Determine the (x, y) coordinate at the center of the cell enclosing the given text.  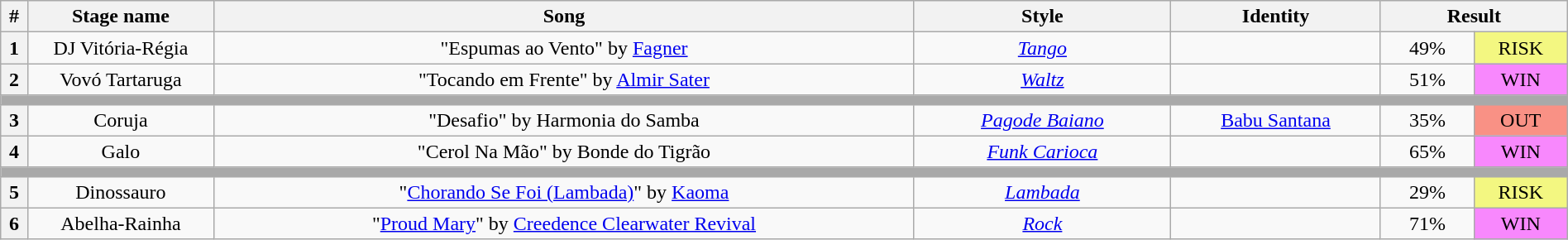
Vovó Tartaruga (121, 79)
51% (1427, 79)
# (14, 17)
35% (1427, 120)
Funk Carioca (1042, 151)
"Tocando em Frente" by Almir Sater (564, 79)
1 (14, 48)
Style (1042, 17)
Identity (1276, 17)
29% (1427, 192)
49% (1427, 48)
Coruja (121, 120)
3 (14, 120)
2 (14, 79)
Song (564, 17)
DJ Vitória-Régia (121, 48)
Result (1474, 17)
71% (1427, 223)
"Desafio" by Harmonia do Samba (564, 120)
OUT (1520, 120)
Abelha-Rainha (121, 223)
"Chorando Se Foi (Lambada)" by Kaoma (564, 192)
Dinossauro (121, 192)
Pagode Baiano (1042, 120)
Babu Santana (1276, 120)
Tango (1042, 48)
Rock (1042, 223)
"Espumas ao Vento" by Fagner (564, 48)
"Proud Mary" by Creedence Clearwater Revival (564, 223)
Galo (121, 151)
4 (14, 151)
5 (14, 192)
Waltz (1042, 79)
65% (1427, 151)
6 (14, 223)
Stage name (121, 17)
Lambada (1042, 192)
"Cerol Na Mão" by Bonde do Tigrão (564, 151)
